Detect which cell encompasses the target text, then output its [x, y] center coordinate. 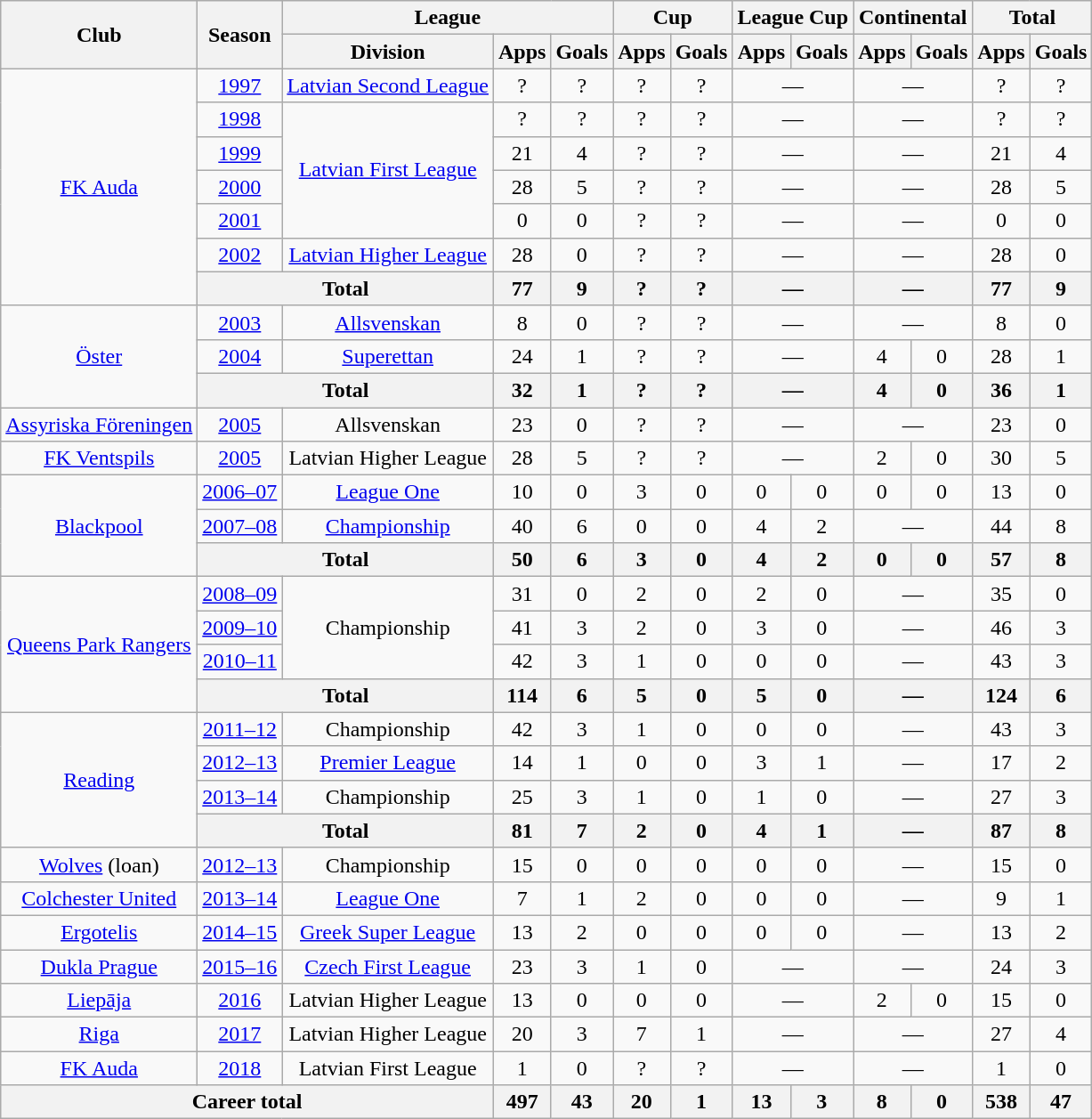
497 [522, 1102]
Season [240, 35]
Ergotelis [100, 932]
Liepāja [100, 1001]
2008–09 [240, 594]
League [448, 18]
124 [1001, 695]
31 [522, 594]
Career total [247, 1102]
2007–08 [240, 526]
League Cup [793, 18]
1998 [240, 119]
57 [1001, 560]
Wolves (loan) [100, 864]
Blackpool [100, 526]
50 [522, 560]
2010–11 [240, 661]
2018 [240, 1068]
Dukla Prague [100, 966]
25 [522, 797]
2004 [240, 356]
2000 [240, 187]
2002 [240, 255]
17 [1001, 763]
2003 [240, 322]
Continental [913, 18]
1999 [240, 153]
FK Ventspils [100, 458]
2017 [240, 1034]
36 [1001, 390]
Colchester United [100, 898]
10 [522, 492]
Division [388, 52]
Czech First League [388, 966]
Cup [673, 18]
Premier League [388, 763]
Greek Super League [388, 932]
47 [1061, 1102]
32 [522, 390]
Reading [100, 780]
44 [1001, 526]
14 [522, 763]
41 [522, 628]
30 [1001, 458]
Superettan [388, 356]
87 [1001, 831]
Queens Park Rangers [100, 645]
2001 [240, 221]
2014–15 [240, 932]
Riga [100, 1034]
81 [522, 831]
Club [100, 35]
Assyriska Föreningen [100, 425]
1997 [240, 85]
35 [1001, 594]
2015–16 [240, 966]
2006–07 [240, 492]
2011–12 [240, 729]
2009–10 [240, 628]
2016 [240, 1001]
46 [1001, 628]
Latvian Second League [388, 85]
114 [522, 695]
40 [522, 526]
Öster [100, 356]
538 [1001, 1102]
